Return the [x, y] coordinate for the center point of the cell that contains the specified text.  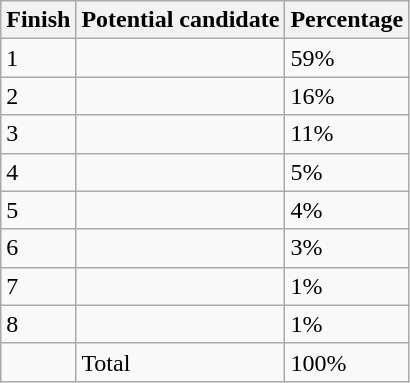
5% [347, 172]
4 [38, 172]
11% [347, 134]
Potential candidate [180, 20]
Percentage [347, 20]
6 [38, 248]
7 [38, 286]
5 [38, 210]
100% [347, 362]
2 [38, 96]
3 [38, 134]
Total [180, 362]
3% [347, 248]
1 [38, 58]
59% [347, 58]
16% [347, 96]
4% [347, 210]
8 [38, 324]
Finish [38, 20]
